Determine the [X, Y] coordinate at the center of the cell enclosing the given text.  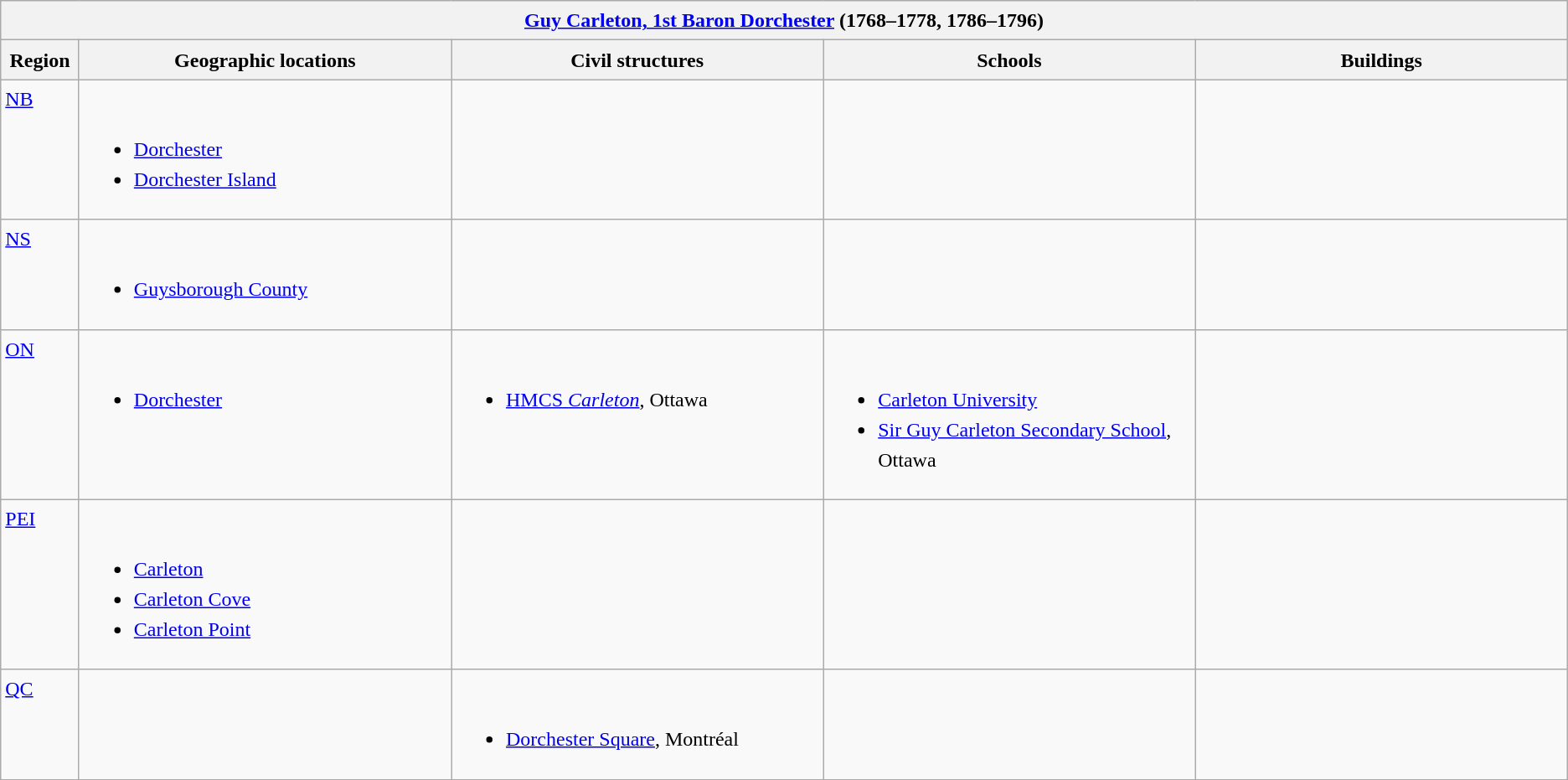
Buildings [1381, 60]
Schools [1009, 60]
HMCS Carleton, Ottawa [637, 414]
NS [40, 275]
Dorchester Square, Montréal [637, 724]
Guy Carleton, 1st Baron Dorchester (1768–1778, 1786–1796) [784, 20]
NB [40, 149]
ON [40, 414]
Geographic locations [265, 60]
QC [40, 724]
CarletonCarleton CoveCarleton Point [265, 585]
Guysborough County [265, 275]
PEI [40, 585]
Region [40, 60]
Carleton UniversitySir Guy Carleton Secondary School, Ottawa [1009, 414]
Civil structures [637, 60]
DorchesterDorchester Island [265, 149]
Dorchester [265, 414]
